Find where the given text appears and provide that cell's center as (x, y) coordinate. 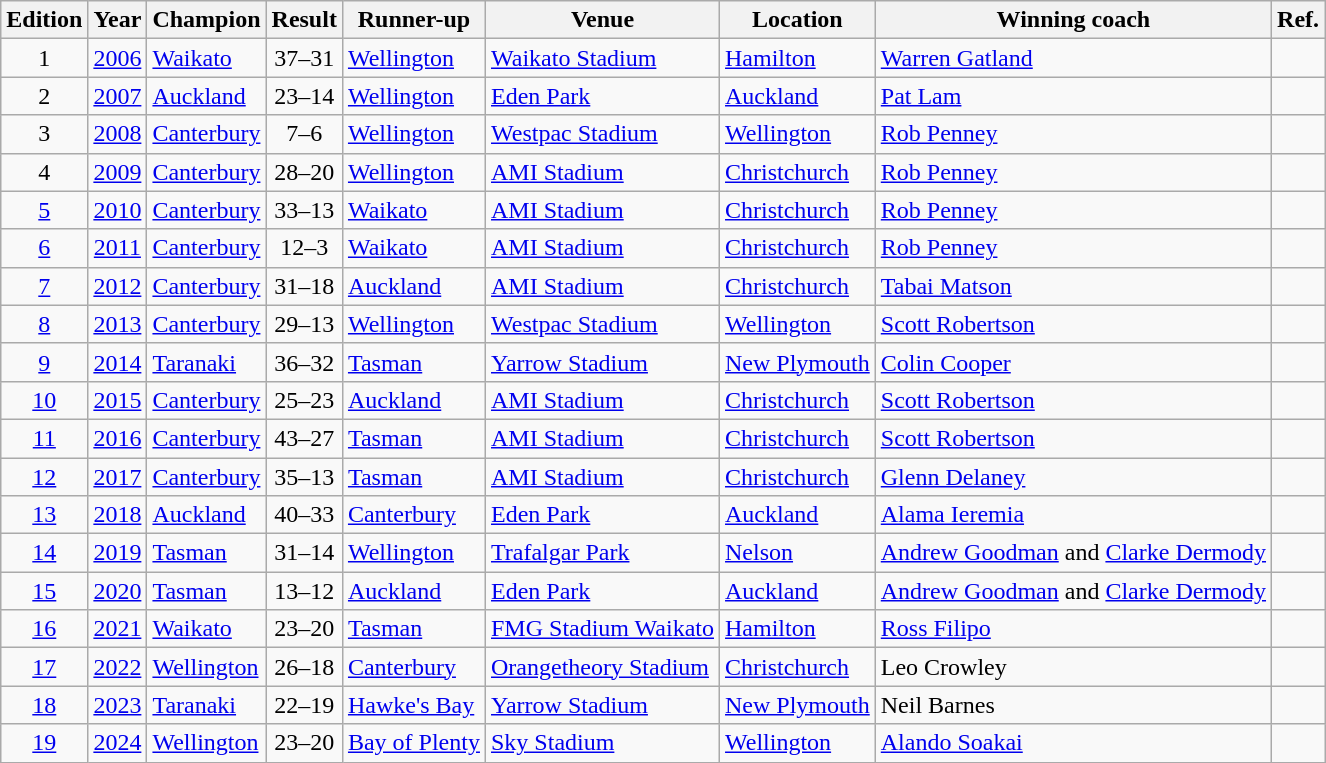
Hawke's Bay (414, 705)
Alama Ieremia (1073, 515)
2011 (118, 248)
13–12 (304, 591)
9 (44, 362)
Ref. (1298, 20)
2024 (118, 743)
10 (44, 400)
43–27 (304, 438)
2 (44, 96)
Year (118, 20)
2014 (118, 362)
5 (44, 210)
29–13 (304, 324)
17 (44, 667)
Pat Lam (1073, 96)
40–33 (304, 515)
2021 (118, 629)
26–18 (304, 667)
Winning coach (1073, 20)
36–32 (304, 362)
Glenn Delaney (1073, 477)
Alando Soakai (1073, 743)
2016 (118, 438)
Edition (44, 20)
2012 (118, 286)
2023 (118, 705)
Nelson (798, 553)
3 (44, 134)
16 (44, 629)
7 (44, 286)
12–3 (304, 248)
Waikato Stadium (602, 58)
Sky Stadium (602, 743)
1 (44, 58)
2013 (118, 324)
2019 (118, 553)
Orangetheory Stadium (602, 667)
2008 (118, 134)
Champion (206, 20)
23–14 (304, 96)
2017 (118, 477)
37–31 (304, 58)
11 (44, 438)
8 (44, 324)
Location (798, 20)
Result (304, 20)
Leo Crowley (1073, 667)
6 (44, 248)
13 (44, 515)
35–13 (304, 477)
4 (44, 172)
12 (44, 477)
19 (44, 743)
33–13 (304, 210)
22–19 (304, 705)
31–14 (304, 553)
Ross Filipo (1073, 629)
2018 (118, 515)
Runner-up (414, 20)
2009 (118, 172)
Bay of Plenty (414, 743)
2015 (118, 400)
2007 (118, 96)
25–23 (304, 400)
2020 (118, 591)
2022 (118, 667)
2010 (118, 210)
15 (44, 591)
2006 (118, 58)
Neil Barnes (1073, 705)
Colin Cooper (1073, 362)
FMG Stadium Waikato (602, 629)
Tabai Matson (1073, 286)
14 (44, 553)
7–6 (304, 134)
Venue (602, 20)
31–18 (304, 286)
Warren Gatland (1073, 58)
Trafalgar Park (602, 553)
28–20 (304, 172)
18 (44, 705)
